Detect which cell encompasses the target text, then output its (x, y) center coordinate. 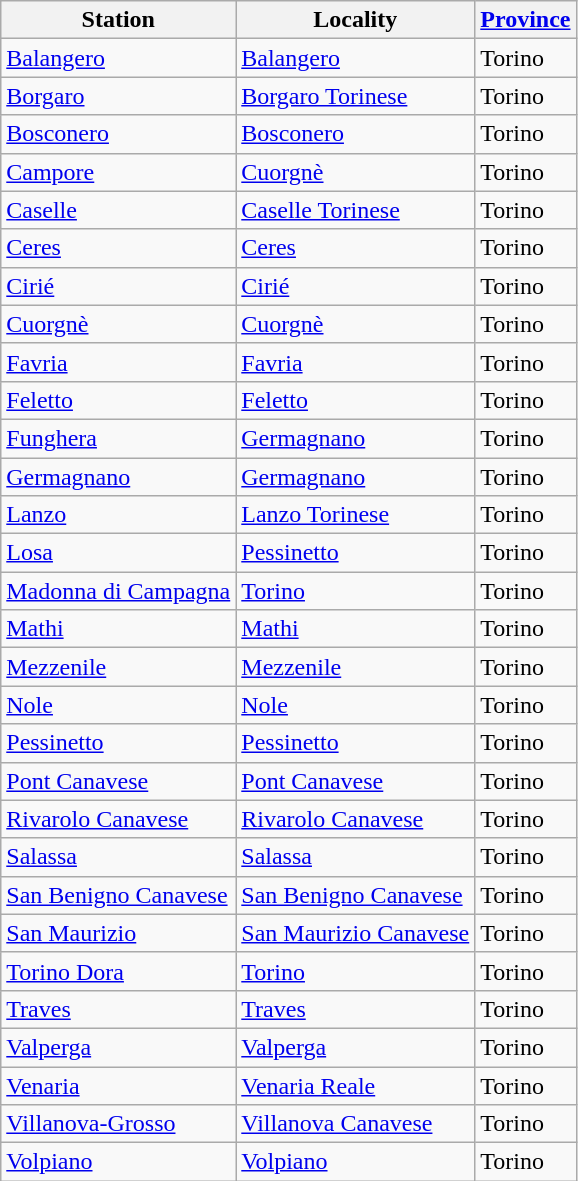
Borgaro Torinese (356, 96)
Venaria (118, 1085)
Villanova Canavese (356, 1124)
San Maurizio Canavese (356, 933)
Lanzo (118, 515)
Province (526, 20)
Borgaro (118, 96)
Losa (118, 553)
Campore (118, 172)
Torino Dora (118, 971)
Caselle (118, 210)
Funghera (118, 438)
Caselle Torinese (356, 210)
Venaria Reale (356, 1085)
Locality (356, 20)
Madonna di Campagna (118, 591)
Villanova-Grosso (118, 1124)
San Maurizio (118, 933)
Lanzo Torinese (356, 515)
Station (118, 20)
